Pinpoint the cell where the given text exists, returning its [x, y] midpoint coordinate. 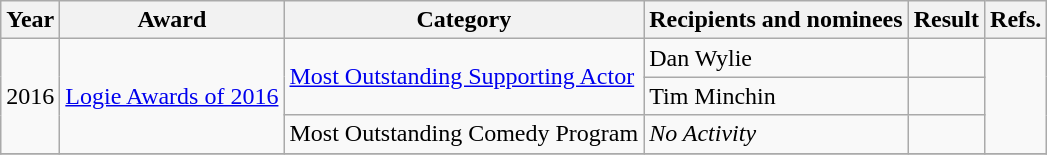
No Activity [776, 134]
Result [946, 20]
Logie Awards of 2016 [172, 96]
Year [30, 20]
Recipients and nominees [776, 20]
Most Outstanding Comedy Program [464, 134]
Award [172, 20]
Refs. [1016, 20]
Dan Wylie [776, 58]
Tim Minchin [776, 96]
Category [464, 20]
Most Outstanding Supporting Actor [464, 77]
2016 [30, 96]
